Scan for the cell matching the given text and deliver its [x, y] coordinate at center. 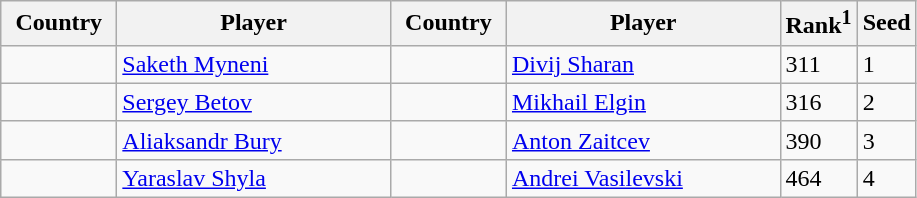
1 [886, 64]
Andrei Vasilevski [643, 178]
464 [818, 178]
2 [886, 102]
Seed [886, 24]
Yaraslav Shyla [254, 178]
390 [818, 140]
Aliaksandr Bury [254, 140]
Divij Sharan [643, 64]
316 [818, 102]
Rank1 [818, 24]
311 [818, 64]
3 [886, 140]
4 [886, 178]
Saketh Myneni [254, 64]
Sergey Betov [254, 102]
Anton Zaitcev [643, 140]
Mikhail Elgin [643, 102]
